Pinpoint the cell where the given text exists, returning its [X, Y] midpoint coordinate. 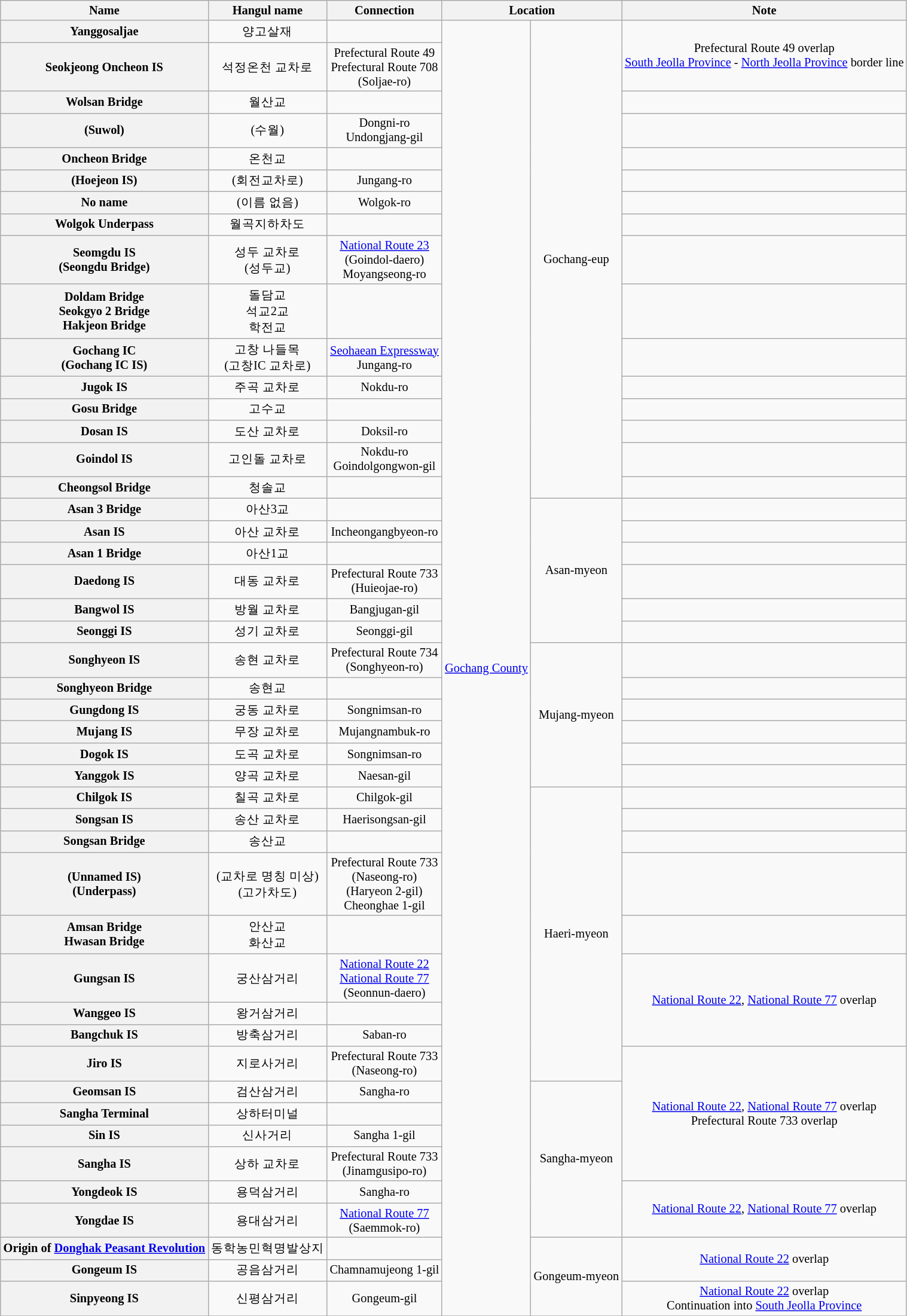
Gochang-eup [576, 259]
Bangjugan-gil [385, 610]
Yanggosaljae [104, 31]
청솔교 [268, 488]
궁산삼거리 [268, 978]
Prefectural Route 49Prefectural Route 708(Soljae-ro) [385, 67]
Daedong IS [104, 581]
신평삼거리 [268, 1299]
아산 교차로 [268, 531]
Sin IS [104, 1136]
왕거삼거리 [268, 1013]
Cheongsol Bridge [104, 488]
Seohaean ExpresswayJungang-ro [385, 358]
Chilgok-gil [385, 798]
Dongni-roUndongjang-gil [385, 130]
No name [104, 202]
용대삼거리 [268, 1220]
대동 교차로 [268, 581]
궁동 교차로 [268, 710]
Haerisongsan-gil [385, 819]
Prefectural Route 49 overlapSouth Jeolla Province - North Jeolla Province border line [764, 56]
고인돌 교차로 [268, 459]
Prefectural Route 733(Jinamgusipo-ro) [385, 1164]
Amsan BridgeHwasan Bridge [104, 935]
Naesan-gil [385, 776]
Songhyeon IS [104, 659]
상하터미널 [268, 1113]
Mujangnambuk-ro [385, 732]
아산3교 [268, 509]
Hangul name [268, 10]
Connection [385, 10]
National Route 22 overlap [764, 1259]
Goindol IS [104, 459]
송산 교차로 [268, 819]
Yanggok IS [104, 776]
Gosu Bridge [104, 409]
Origin of Donghak Peasant Revolution [104, 1248]
방축삼거리 [268, 1036]
고창 나들목(고창IC 교차로) [268, 358]
도산 교차로 [268, 432]
지로사거리 [268, 1064]
Wolsan Bridge [104, 102]
Incheongangbyeon-ro [385, 531]
Doldam BridgeSeokgyo 2 BridgeHakjeon Bridge [104, 311]
Name [104, 10]
상하 교차로 [268, 1164]
송현교 [268, 688]
방월 교차로 [268, 610]
Bangwol IS [104, 610]
Mujang IS [104, 732]
Yongdae IS [104, 1220]
(Hoejeon IS) [104, 181]
석정온천 교차로 [268, 67]
용덕삼거리 [268, 1192]
Oncheon Bridge [104, 159]
(이름 없음) [268, 202]
Prefectural Route 733(Huieojae-ro) [385, 581]
Wanggeo IS [104, 1013]
Dogok IS [104, 753]
Sangha Terminal [104, 1113]
(교차로 명칭 미상)(고가차도) [268, 884]
Mujang-myeon [576, 714]
Jungang-ro [385, 181]
Gongeum IS [104, 1270]
Jugok IS [104, 387]
Nokdu-roGoindolgongwon-gil [385, 459]
Haeri-myeon [576, 933]
Gongeum-gil [385, 1299]
Nokdu-ro [385, 387]
Gungdong IS [104, 710]
신사거리 [268, 1136]
Seonggi-gil [385, 631]
National Route 22National Route 77(Seonnun-daero) [385, 978]
검산삼거리 [268, 1092]
송현 교차로 [268, 659]
안산교화산교 [268, 935]
Saban-ro [385, 1036]
Sinpyeong IS [104, 1299]
월산교 [268, 102]
돌담교석교2교학전교 [268, 311]
Asan 1 Bridge [104, 554]
Location [532, 10]
(회전교차로) [268, 181]
Wolgok Underpass [104, 225]
Gochang County [486, 668]
고수교 [268, 409]
아산1교 [268, 554]
월곡지하차도 [268, 225]
Doksil-ro [385, 432]
송산교 [268, 842]
Jiro IS [104, 1064]
(Unnamed IS)(Underpass) [104, 884]
Sangha 1-gil [385, 1136]
무장 교차로 [268, 732]
Bangchuk IS [104, 1036]
Prefectural Route 733(Naseong-ro)(Haryeon 2-gil)Cheonghae 1-gil [385, 884]
Note [764, 10]
Prefectural Route 734(Songhyeon-ro) [385, 659]
동학농민혁명발상지 [268, 1248]
Dosan IS [104, 432]
주곡 교차로 [268, 387]
Songhyeon Bridge [104, 688]
Seomgdu IS(Seongdu Bridge) [104, 259]
칠곡 교차로 [268, 798]
Chamnamujeong 1-gil [385, 1270]
(수월) [268, 130]
Wolgok-ro [385, 202]
Gochang IC(Gochang IC IS) [104, 358]
Yongdeok IS [104, 1192]
National Route 77(Saemmok-ro) [385, 1220]
양곡 교차로 [268, 776]
Gungsan IS [104, 978]
National Route 23(Goindol-daero)Moyangseong-ro [385, 259]
Sangha-myeon [576, 1159]
Seonggi IS [104, 631]
Geomsan IS [104, 1092]
Asan 3 Bridge [104, 509]
National Route 22 overlapContinuation into South Jeolla Province [764, 1299]
양고살재 [268, 31]
Songsan Bridge [104, 842]
온천교 [268, 159]
Gongeum-myeon [576, 1276]
성두 교차로(성두교) [268, 259]
Prefectural Route 733(Naseong-ro) [385, 1064]
National Route 22, National Route 77 overlapPrefectural Route 733 overlap [764, 1113]
공음삼거리 [268, 1270]
(Suwol) [104, 130]
도곡 교차로 [268, 753]
성기 교차로 [268, 631]
Asan IS [104, 531]
Sangha IS [104, 1164]
Asan-myeon [576, 570]
Songsan IS [104, 819]
Seokjeong Oncheon IS [104, 67]
Chilgok IS [104, 798]
